Identify which cell holds the provided text, then report its [x, y] central coordinate. 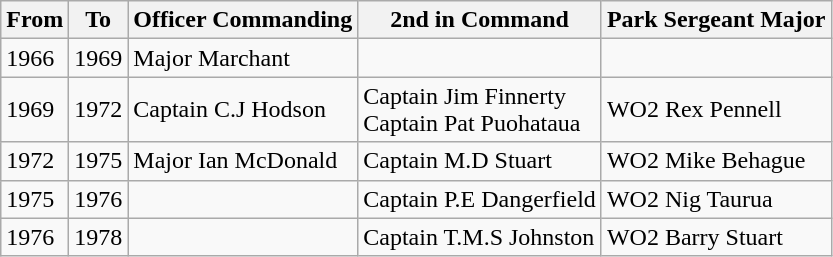
Captain Jim FinnertyCaptain Pat Puohataua [480, 110]
2nd in Command [480, 20]
From [35, 20]
1966 [35, 58]
Officer Commanding [243, 20]
Major Marchant [243, 58]
Captain M.D Stuart [480, 161]
1978 [98, 237]
To [98, 20]
Captain C.J Hodson [243, 110]
WO2 Barry Stuart [716, 237]
WO2 Mike Behague [716, 161]
Major Ian McDonald [243, 161]
Captain T.M.S Johnston [480, 237]
WO2 Rex Pennell [716, 110]
Park Sergeant Major [716, 20]
Captain P.E Dangerfield [480, 199]
WO2 Nig Taurua [716, 199]
